Extract the [X, Y] coordinate from the center of the cell holding the provided text.  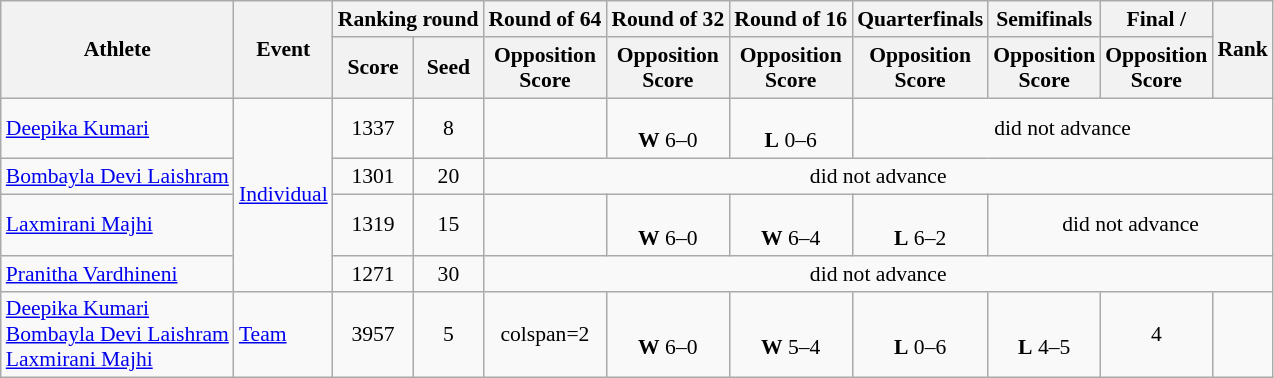
Deepika KumariBombayla Devi LaishramLaxmirani Majhi [118, 334]
colspan=2 [544, 334]
W 6–4 [790, 226]
Pranitha Vardhineni [118, 274]
L 4–5 [1044, 334]
Round of 32 [668, 19]
L 6–2 [920, 226]
3957 [374, 334]
1319 [374, 226]
Deepika Kumari [118, 128]
20 [448, 177]
Rank [1242, 50]
4 [1156, 334]
1337 [374, 128]
1301 [374, 177]
15 [448, 226]
Bombayla Devi Laishram [118, 177]
1271 [374, 274]
Ranking round [408, 19]
Semifinals [1044, 19]
Seed [448, 68]
Score [374, 68]
30 [448, 274]
8 [448, 128]
5 [448, 334]
Event [284, 50]
Round of 16 [790, 19]
Round of 64 [544, 19]
Final / [1156, 19]
Team [284, 334]
W 5–4 [790, 334]
Laxmirani Majhi [118, 226]
Quarterfinals [920, 19]
Athlete [118, 50]
Individual [284, 195]
